Determine the [x, y] coordinate at the center of the cell enclosing the given text.  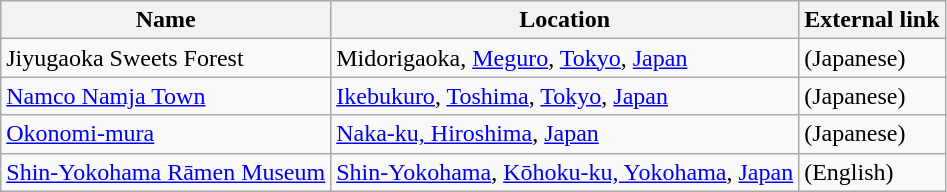
Midorigaoka, Meguro, Tokyo, Japan [565, 58]
Naka-ku, Hiroshima, Japan [565, 134]
Jiyugaoka Sweets Forest [166, 58]
Namco Namja Town [166, 96]
Location [565, 20]
Name [166, 20]
(English) [872, 172]
Okonomi-mura [166, 134]
Shin-Yokohama, Kōhoku-ku, Yokohama, Japan [565, 172]
Shin-Yokohama Rāmen Museum [166, 172]
External link [872, 20]
Ikebukuro, Toshima, Tokyo, Japan [565, 96]
